Identify which cell holds the provided text, then report its [X, Y] central coordinate. 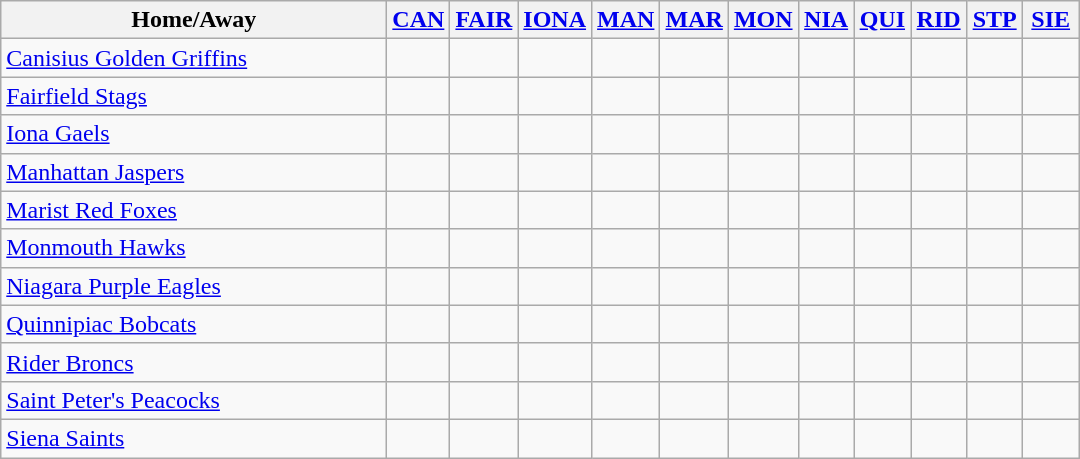
Home/Away [194, 20]
IONA [555, 20]
STP [995, 20]
MAR [694, 20]
FAIR [484, 20]
Saint Peter's Peacocks [194, 400]
SIE [1051, 20]
Fairfield Stags [194, 96]
QUI [882, 20]
Iona Gaels [194, 134]
CAN [418, 20]
Monmouth Hawks [194, 248]
MON [763, 20]
Marist Red Foxes [194, 210]
Canisius Golden Griffins [194, 58]
Quinnipiac Bobcats [194, 324]
Manhattan Jaspers [194, 172]
Niagara Purple Eagles [194, 286]
Siena Saints [194, 438]
MAN [626, 20]
Rider Broncs [194, 362]
RID [939, 20]
NIA [826, 20]
